Extract the [x, y] coordinate from the center of the cell holding the provided text.  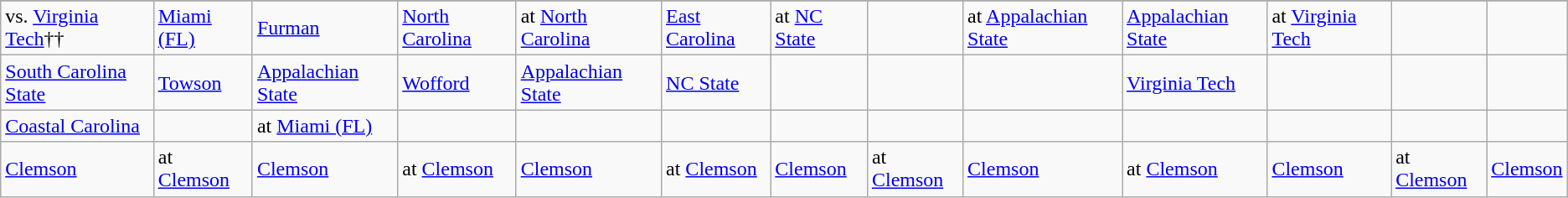
Towson [203, 82]
Wofford [457, 82]
Coastal Carolina [77, 126]
at NC State [819, 29]
Furman [325, 29]
NC State [716, 82]
East Carolina [716, 29]
Virginia Tech [1194, 82]
South Carolina State [77, 82]
at Miami (FL) [325, 126]
at North Carolina [588, 29]
at Virginia Tech [1329, 29]
Miami (FL) [203, 29]
vs. Virginia Tech†† [77, 29]
at Appalachian State [1043, 29]
North Carolina [457, 29]
